Scan for the cell matching the given text and deliver its (X, Y) coordinate at center. 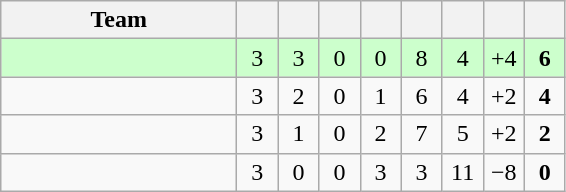
8 (422, 58)
7 (422, 134)
11 (462, 172)
+4 (504, 58)
−8 (504, 172)
5 (462, 134)
Team (119, 20)
